From the cell containing the given text, extract its center point as [X, Y] coordinate. 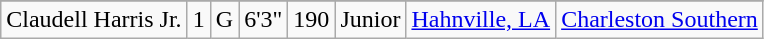
6'3" [264, 20]
Hahnville, LA [481, 20]
Junior [370, 20]
G [224, 20]
Charleston Southern [660, 20]
190 [312, 20]
1 [198, 20]
Claudell Harris Jr. [94, 20]
